Identify which cell holds the provided text, then report its [x, y] central coordinate. 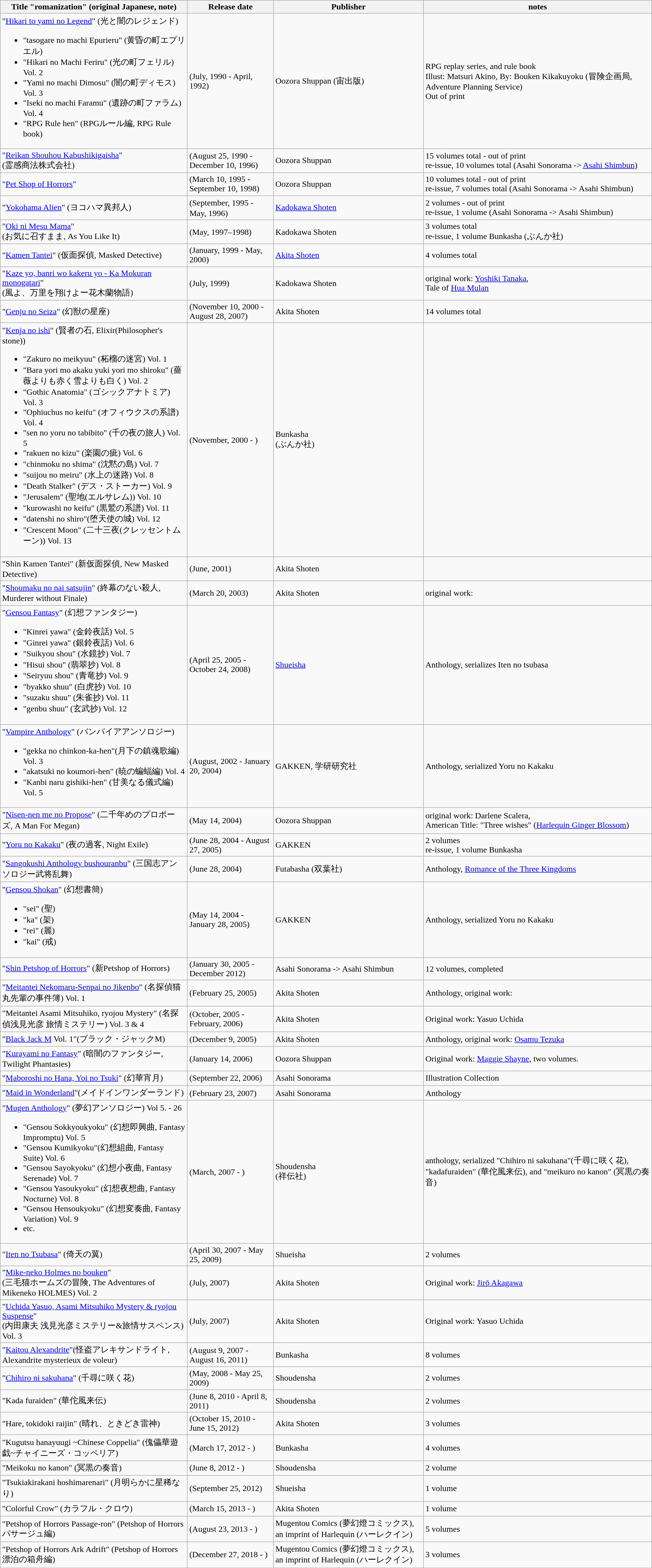
Futabasha (双葉社) [348, 869]
(September, 1995 - May, 1996) [231, 208]
(May, 2008 - May 25, 2009) [231, 1378]
12 volumes, completed [538, 968]
Anthology, Romance of the Three Kingdoms [538, 869]
Anthology, original work: Osamu Tezuka [538, 1040]
Shoudensha(祥伝社) [348, 1172]
original work: Yoshiki Tanaka,Tale of Hua Mulan [538, 284]
"Meikoku no kanon" (冥黒の奏音) [94, 1468]
(March 10, 1995 - September 10, 1998) [231, 184]
4 volumes [538, 1448]
(May, 1997–1998) [231, 232]
"Shin Kamen Tantei" (新仮面探偵, New Masked Detective) [94, 569]
"Yoru no Kakaku" (夜の過客, Night Exile) [94, 845]
"Meitantei Asami Mitsuhiko, ryojou Mystery" (名探偵浅見光彦 旅情ミステリー) Vol. 3 & 4 [94, 1019]
(January, 1999 - May, 2000) [231, 255]
(October 15, 2010 - June 15, 2012) [231, 1423]
Publisher [348, 7]
(August 25, 1990 - December 10, 1996) [231, 161]
(March 15, 2013 - ) [231, 1509]
(October, 2005 - February, 2006) [231, 1019]
2 volume [538, 1468]
"Kada furaiden" (華佗風来伝) [94, 1401]
(March 20, 2003) [231, 593]
"Kugutsu hanayuugi ~Chinese Coppelia" (傀儡華遊戯~チャイニーズ・コッペリア) [94, 1448]
(June 28, 2004) [231, 869]
original work: [538, 593]
Anthology, original work: [538, 993]
(January 14, 2006) [231, 1059]
"Tsukiakirakani hoshimarenari" (月明らかに星稀なり) [94, 1488]
(June, 2001) [231, 569]
15 volumes total - out of printre-issue, 10 volumes total (Asahi Sonorama -> Asahi Shimbun) [538, 161]
(March 17, 2012 - ) [231, 1448]
"Maid in Wonderland"(メイドインワンダーランド) [94, 1093]
"Petshop of Horrors Passage-ron" (Petshop of Horrors パサージュ編) [94, 1529]
notes [538, 7]
"Reikan Shouhou Kabushikigaisha"(霊感商法株式会社) [94, 161]
"Mike-neko Holmes no bouken"(三毛猫ホームズの冒険, The Adventures of Mikeneko HOLMES) Vol. 2 [94, 1283]
(April 25, 2005 - October 24, 2008) [231, 665]
(November, 2000 - ) [231, 440]
"Hare, tokidoki raijin" (晴れ、ときどき雷神) [94, 1423]
"Chihiro ni sakuhana" (千尋に咲く花) [94, 1378]
(January 30, 2005 - December 2012) [231, 968]
(June 8, 2012 - ) [231, 1468]
Original work: Jirō Akagawa [538, 1283]
(March, 2007 - ) [231, 1172]
"Shin Petshop of Horrors" (新Petshop of Horrors) [94, 968]
"Gensou Shokan" (幻想書簡)"sei" (聖)"ka" (架)"rei" (麗)"kai" (戒) [94, 920]
original work: Darlene Scalera,American Title: "Three wishes" (Harlequin Ginger Blossom) [538, 821]
"Iten no Tsubasa" (倚天の翼) [94, 1255]
(June 8, 2010 - April 8, 2011) [231, 1401]
"Kamen Tantei" (仮面探偵, Masked Detective) [94, 255]
(September 22, 2006) [231, 1079]
Original work: Maggie Shayne, two volumes. [538, 1059]
(August 23, 2013 - ) [231, 1529]
(December 9, 2005) [231, 1040]
(June 28, 2004 - August 27, 2005) [231, 845]
"Pet Shop of Horrors" [94, 184]
Asahi Sonorama -> Asahi Shimbun [348, 968]
"Nisen-nen me no Propose" (二千年めのプロポーズ, A Man For Megan) [94, 821]
(July, 1990 - April, 1992) [231, 81]
"Kaze yo, banri wo kakeru yo - Ka Mokuran monogatari"(風よ、万里を翔けよー花木蘭物語) [94, 284]
4 volumes total [538, 255]
3 volumes totalre-issue, 1 volume Bunkasha (ぶんか社) [538, 232]
2 volumesre-issue, 1 volume Bunkasha [538, 845]
"Black Jack M Vol. 1"(ブラック・ジャックM) [94, 1040]
Release date [231, 7]
"Colorful Crow" (カラフル・クロウ) [94, 1509]
(November 10, 2000 - August 28, 2007) [231, 311]
(May 14, 2004) [231, 821]
(April 30, 2007 - May 25, 2009) [231, 1255]
8 volumes [538, 1355]
"Shoumaku no nai satsujin" (終幕のない殺人, Murderer without Finale) [94, 593]
"Sangokushi Anthology bushouranbu" (三国志アンソロジー武将乱舞) [94, 869]
"Petshop of Horrors Ark Adrift" (Petshop of Horrors 漂泊の箱舟編) [94, 1555]
RPG replay series, and rule bookIllust: Matsuri Akino, By: Bouken Kikakuyoku (冒険企画局, Adventure Planning Service) Out of print [538, 81]
(December 27, 2018 - ) [231, 1555]
Title "romanization" (original Japanese, note) [94, 7]
5 volumes [538, 1529]
"Meitantei Nekomaru-Senpai no Jikenbo" (名探偵猫丸先輩の事件簿) Vol. 1 [94, 993]
Anthology, serializes Iten no tsubasa [538, 665]
(August 9, 2007 - August 16, 2011) [231, 1355]
10 volumes total - out of printre-issue, 7 volumes total (Asahi Sonorama -> Asahi Shimbun) [538, 184]
14 volumes total [538, 311]
Illustration Collection [538, 1079]
GAKKEN, 学研研究社 [348, 766]
Anthology [538, 1093]
(September 25, 2012) [231, 1488]
"Kurayami no Fantasy" (暗闇のファンタジー, Twilight Phantasies) [94, 1059]
"Oki ni Mesu Mama"(お気に召すまま, As You Like It) [94, 232]
Oozora Shuppan (宙出版) [348, 81]
"Uchida Yasuo, Asami Mitsuhiko Mystery & ryojou Suspense"(内田康夫 浅見光彦ミステリー&旅情サスペンス) Vol. 3 [94, 1321]
(May 14, 2004 - January 28, 2005) [231, 920]
"Maboroshi no Hana, Yoi no Tsuki" (幻華宵月) [94, 1079]
"Kaitou Alexandrite"(怪盗アレキサンドライト, Alexandrite mysterieux de voleur) [94, 1355]
(February 25, 2005) [231, 993]
Bunkasha(ぶんか社) [348, 440]
"Yokohama Alien" (ヨコハマ異邦人) [94, 208]
(July, 1999) [231, 284]
(February 23, 2007) [231, 1093]
(August, 2002 - January 20, 2004) [231, 766]
"Genju no Seiza" (幻獣の星座) [94, 311]
anthology, serialized "Chihiro ni sakuhana"(千尋に咲く花), "kadafuraiden" (華佗風来伝), and "meikuro no kanon" (冥黒の奏音) [538, 1172]
2 volumes - out of printre-issue, 1 volume (Asahi Sonorama -> Asahi Shimbun) [538, 208]
